From the cell containing the given text, extract its center point as [X, Y] coordinate. 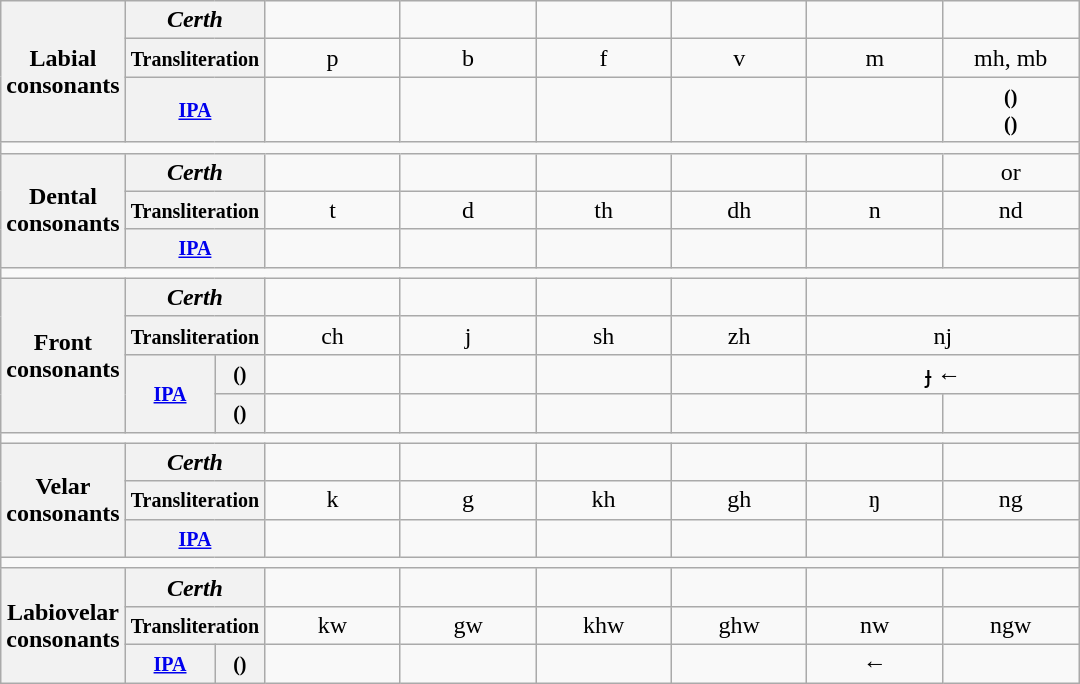
kh [604, 500]
dh [739, 210]
ng [1011, 500]
kw [333, 625]
ɟ ← [943, 374]
g [468, 500]
nw [875, 625]
ŋ [875, 500]
d [468, 210]
← [875, 663]
Labiovelarconsonants [63, 625]
Frontconsonants [63, 355]
Labialconsonants [63, 72]
v [739, 58]
or [1011, 172]
m [875, 58]
b [468, 58]
p [333, 58]
gw [468, 625]
nj [943, 335]
j [468, 335]
gh [739, 500]
Dentalconsonants [63, 210]
k [333, 500]
t [333, 210]
khw [604, 625]
nd [1011, 210]
Velarconsonants [63, 500]
sh [604, 335]
ch [333, 335]
mh, mb [1011, 58]
n [875, 210]
() () [1011, 110]
ngw [1011, 625]
ghw [739, 625]
th [604, 210]
zh [739, 335]
f [604, 58]
